Return [x, y] of the center of cell containing provided text 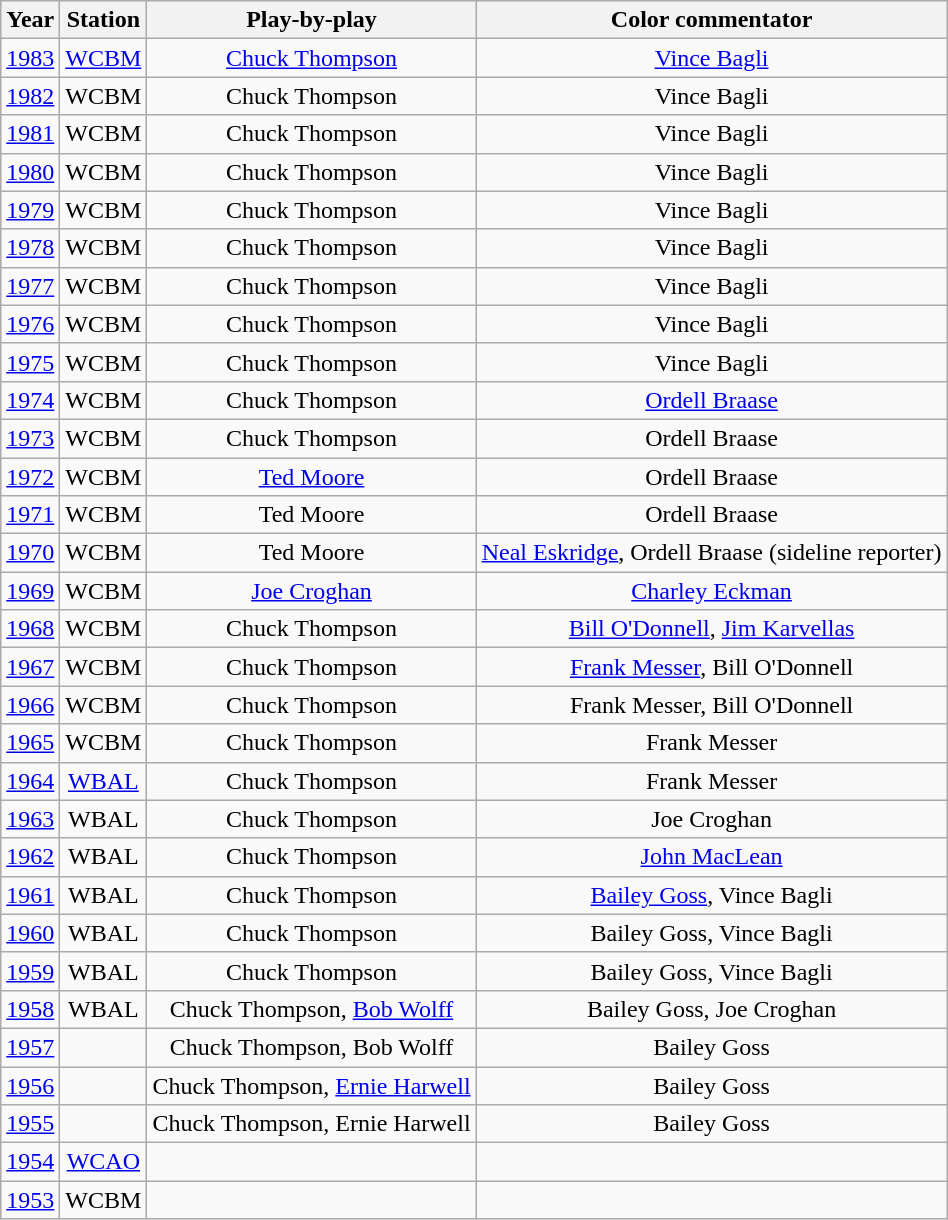
1969 [30, 591]
1980 [30, 172]
1983 [30, 58]
WCAO [104, 1162]
1971 [30, 515]
1966 [30, 705]
1970 [30, 553]
1960 [30, 933]
1982 [30, 96]
1962 [30, 857]
1978 [30, 248]
1959 [30, 971]
1953 [30, 1200]
Color commentator [712, 20]
Bailey Goss, Joe Croghan [712, 1009]
John MacLean [712, 857]
1965 [30, 743]
1954 [30, 1162]
1972 [30, 477]
1964 [30, 781]
1975 [30, 362]
Neal Eskridge, Ordell Braase (sideline reporter) [712, 553]
1981 [30, 134]
1957 [30, 1047]
1973 [30, 438]
1979 [30, 210]
1976 [30, 324]
1955 [30, 1124]
Bill O'Donnell, Jim Karvellas [712, 629]
1977 [30, 286]
1958 [30, 1009]
1961 [30, 895]
Year [30, 20]
Charley Eckman [712, 591]
1967 [30, 667]
1968 [30, 629]
Station [104, 20]
1963 [30, 819]
Play-by-play [312, 20]
1974 [30, 400]
1956 [30, 1085]
